From the cell containing the given text, extract its center point as [x, y] coordinate. 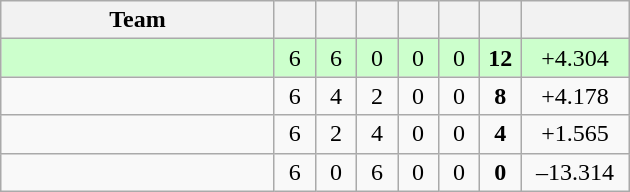
+4.304 [576, 58]
+1.565 [576, 134]
+4.178 [576, 96]
12 [500, 58]
–13.314 [576, 172]
Team [138, 20]
8 [500, 96]
